Detect which cell encompasses the target text, then output its [X, Y] center coordinate. 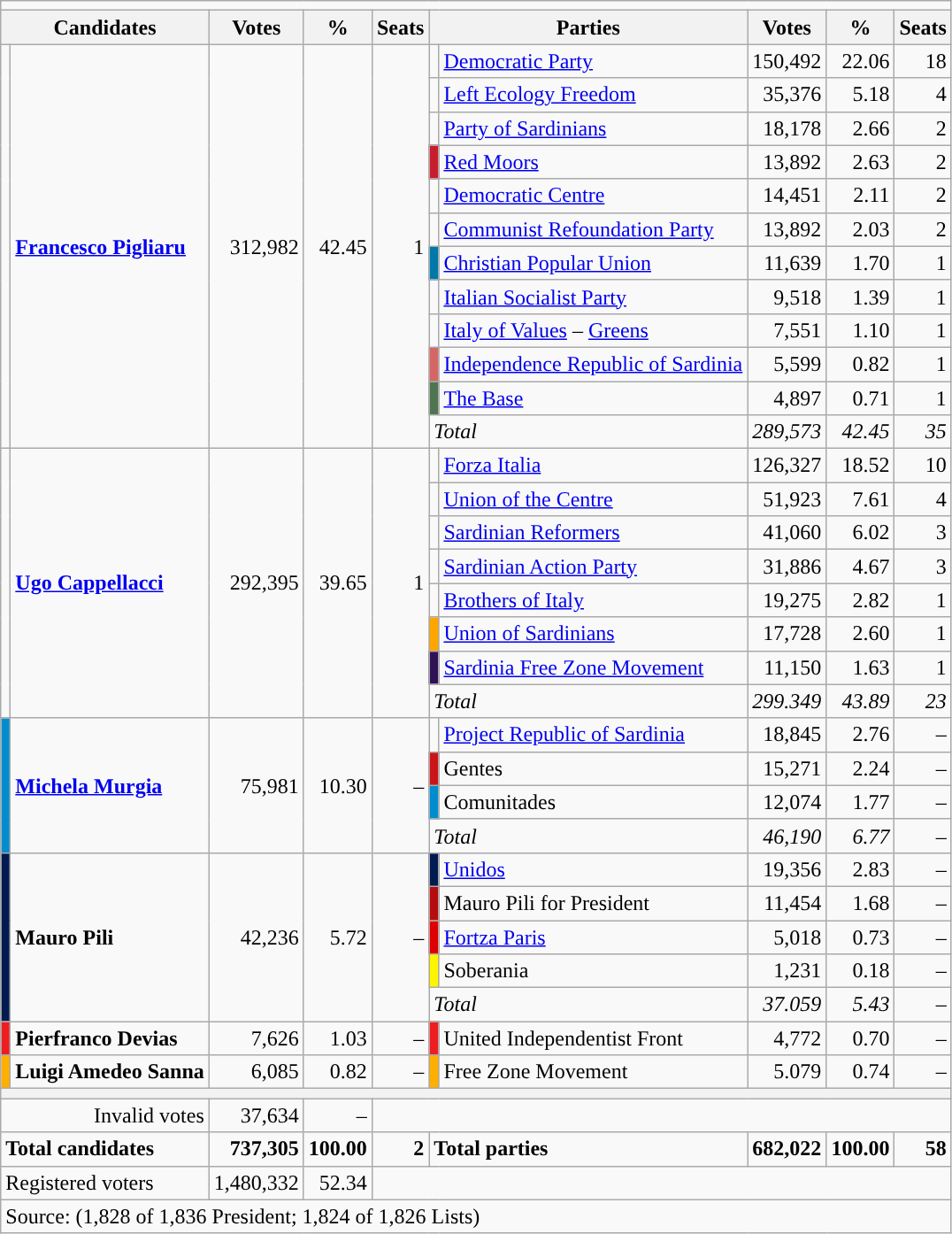
Parties [588, 27]
15,271 [787, 768]
23 [923, 701]
1.10 [860, 330]
737,305 [257, 1149]
Project Republic of Sardinia [593, 735]
2.24 [860, 768]
2.60 [860, 634]
Gentes [593, 768]
Italy of Values – Greens [593, 330]
150,492 [787, 61]
299.349 [787, 701]
6.77 [860, 836]
18,178 [787, 128]
1.77 [860, 802]
35 [923, 432]
19,275 [787, 600]
11,150 [787, 667]
58 [923, 1149]
1,231 [787, 971]
37,634 [257, 1115]
31,886 [787, 567]
Total parties [588, 1149]
17,728 [787, 634]
Red Moors [593, 162]
19,356 [787, 869]
1.03 [338, 1038]
10.30 [338, 785]
35,376 [787, 95]
18.52 [860, 466]
Democratic Centre [593, 196]
292,395 [257, 583]
0.74 [860, 1072]
5.079 [787, 1072]
0.18 [860, 971]
7.61 [860, 499]
7,551 [787, 330]
4.67 [860, 567]
126,327 [787, 466]
1.39 [860, 297]
22.06 [860, 61]
37.059 [787, 1005]
43.89 [860, 701]
Sardinian Action Party [593, 567]
Unidos [593, 869]
Sardinia Free Zone Movement [593, 667]
Francesco Pigliaru [110, 246]
5.43 [860, 1005]
42,236 [257, 937]
Italian Socialist Party [593, 297]
Party of Sardinians [593, 128]
Registered voters [105, 1183]
2.82 [860, 600]
51,923 [787, 499]
Mauro Pili [110, 937]
75,981 [257, 785]
2.76 [860, 735]
2.63 [860, 162]
18,845 [787, 735]
The Base [593, 397]
5,599 [787, 364]
Communist Refoundation Party [593, 229]
0.71 [860, 397]
Free Zone Movement [593, 1072]
Mauro Pili for President [593, 903]
10 [923, 466]
289,573 [787, 432]
Left Ecology Freedom [593, 95]
0.73 [860, 937]
6.02 [860, 533]
7,626 [257, 1038]
1,480,332 [257, 1183]
1.68 [860, 903]
4,772 [787, 1038]
Invalid votes [105, 1115]
Source: (1,828 of 1,836 President; 1,824 of 1,826 Lists) [476, 1216]
Luigi Amedeo Sanna [110, 1072]
Ugo Cappellacci [110, 583]
52.34 [338, 1183]
1.63 [860, 667]
Forza Italia [593, 466]
Candidates [105, 27]
2.83 [860, 869]
682,022 [787, 1149]
Union of the Centre [593, 499]
5.18 [860, 95]
46,190 [787, 836]
5.72 [338, 937]
1.70 [860, 263]
Independence Republic of Sardinia [593, 364]
Michela Murgia [110, 785]
11,639 [787, 263]
39.65 [338, 583]
2.03 [860, 229]
Christian Popular Union [593, 263]
0.70 [860, 1038]
6,085 [257, 1072]
5,018 [787, 937]
Pierfranco Devias [110, 1038]
11,454 [787, 903]
United Independentist Front [593, 1038]
2.66 [860, 128]
Democratic Party [593, 61]
Soberania [593, 971]
Union of Sardinians [593, 634]
Comunitades [593, 802]
41,060 [787, 533]
Total candidates [105, 1149]
2.11 [860, 196]
14,451 [787, 196]
12,074 [787, 802]
Sardinian Reformers [593, 533]
9,518 [787, 297]
4,897 [787, 397]
Fortza Paris [593, 937]
18 [923, 61]
Brothers of Italy [593, 600]
312,982 [257, 246]
